Identify which cell holds the provided text, then report its (X, Y) central coordinate. 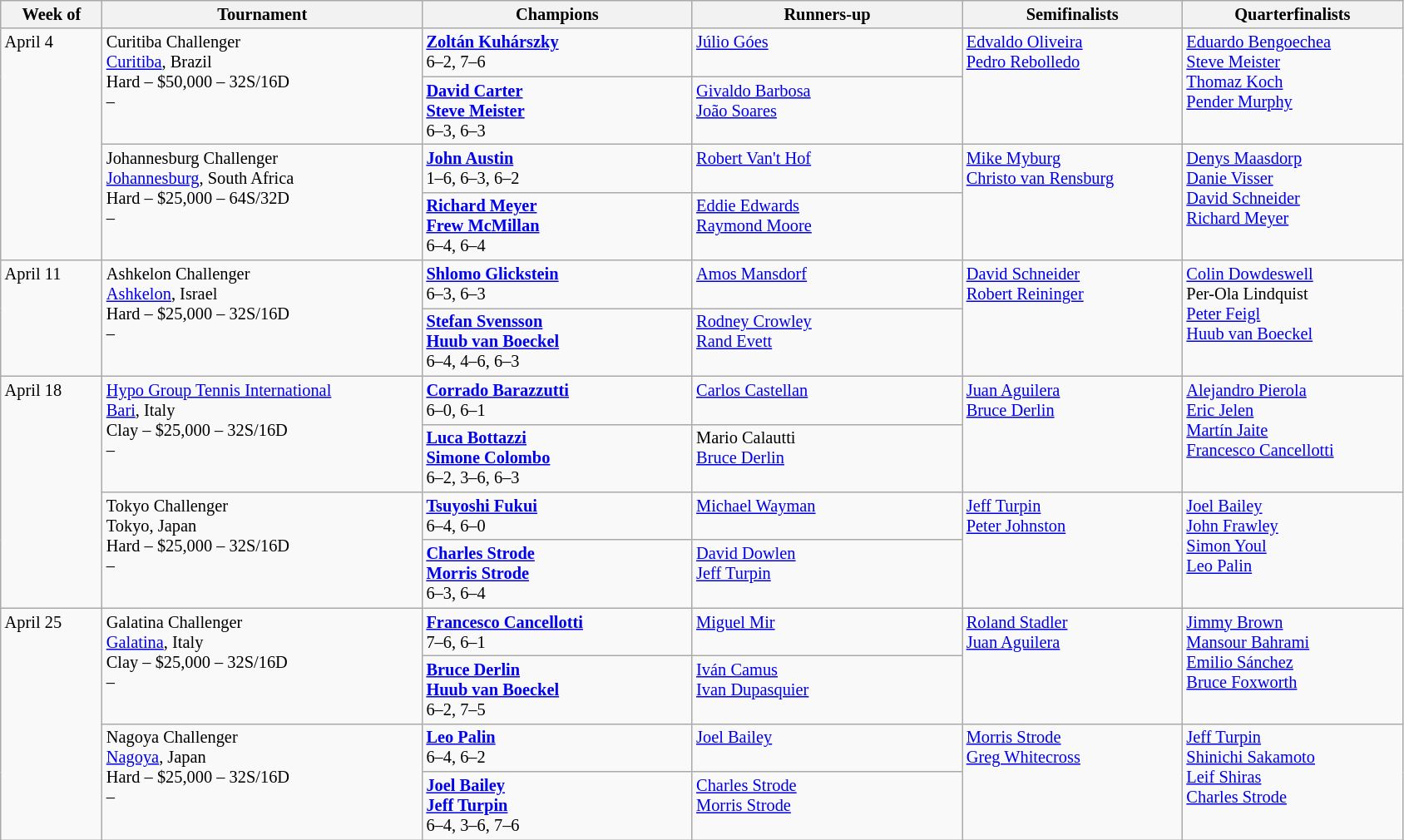
Givaldo Barbosa João Soares (827, 111)
Morris Strode Greg Whitecross (1073, 782)
Hypo Group Tennis International Bari, ItalyClay – $25,000 – 32S/16D – (263, 434)
Juan Aguilera Bruce Derlin (1073, 434)
Iván Camus Ivan Dupasquier (827, 689)
Rodney Crowley Rand Evett (827, 342)
Bruce Derlin Huub van Boeckel6–2, 7–5 (557, 689)
Semifinalists (1073, 14)
Eduardo Bengoechea Steve Meister Thomaz Koch Pender Murphy (1293, 86)
April 11 (52, 318)
Jeff Turpin Shinichi Sakamoto Leif Shiras Charles Strode (1293, 782)
Champions (557, 14)
David Dowlen Jeff Turpin (827, 574)
Francesco Cancellotti 7–6, 6–1 (557, 632)
Michael Wayman (827, 516)
Richard Meyer Frew McMillan6–4, 6–4 (557, 226)
Corrado Barazzutti 6–0, 6–1 (557, 400)
Joel Bailey (827, 748)
Robert Van't Hof (827, 168)
Edvaldo Oliveira Pedro Rebolledo (1073, 86)
Eddie Edwards Raymond Moore (827, 226)
David Schneider Robert Reininger (1073, 318)
Galatina Challenger Galatina, ItalyClay – $25,000 – 32S/16D – (263, 665)
Jimmy Brown Mansour Bahrami Emilio Sánchez Bruce Foxworth (1293, 665)
Tokyo Challenger Tokyo, JapanHard – $25,000 – 32S/16D – (263, 549)
April 25 (52, 724)
Johannesburg Challenger Johannesburg, South AfricaHard – $25,000 – 64S/32D – (263, 201)
Joel Bailey John Frawley Simon Youl Leo Palin (1293, 549)
Tsuyoshi Fukui 6–4, 6–0 (557, 516)
Miguel Mir (827, 632)
Week of (52, 14)
Curitiba Challenger Curitiba, BrazilHard – $50,000 – 32S/16D – (263, 86)
Mario Calautti Bruce Derlin (827, 458)
Roland Stadler Juan Aguilera (1073, 665)
Shlomo Glickstein 6–3, 6–3 (557, 284)
April 18 (52, 492)
Mike Myburg Christo van Rensburg (1073, 201)
Alejandro Pierola Eric Jelen Martín Jaite Francesco Cancellotti (1293, 434)
Júlio Góes (827, 52)
Tournament (263, 14)
David Carter Steve Meister6–3, 6–3 (557, 111)
Leo Palin 6–4, 6–2 (557, 748)
Nagoya Challenger Nagoya, JapanHard – $25,000 – 32S/16D – (263, 782)
Amos Mansdorf (827, 284)
Denys Maasdorp Danie Visser David Schneider Richard Meyer (1293, 201)
Joel Bailey Jeff Turpin6–4, 3–6, 7–6 (557, 806)
John Austin 1–6, 6–3, 6–2 (557, 168)
Charles Strode Morris Strode (827, 806)
Quarterfinalists (1293, 14)
April 4 (52, 145)
Ashkelon Challenger Ashkelon, IsraelHard – $25,000 – 32S/16D – (263, 318)
Zoltán Kuhárszky 6–2, 7–6 (557, 52)
Jeff Turpin Peter Johnston (1073, 549)
Carlos Castellan (827, 400)
Runners-up (827, 14)
Luca Bottazzi Simone Colombo6–2, 3–6, 6–3 (557, 458)
Charles Strode Morris Strode6–3, 6–4 (557, 574)
Colin Dowdeswell Per-Ola Lindquist Peter Feigl Huub van Boeckel (1293, 318)
Stefan Svensson Huub van Boeckel6–4, 4–6, 6–3 (557, 342)
